Locate the cell with the specified text and output its [x, y] center coordinate. 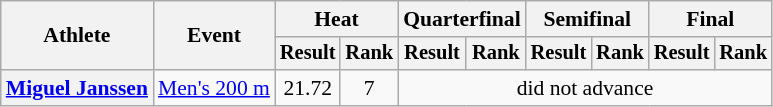
Heat [336, 19]
Athlete [77, 36]
Event [214, 36]
did not advance [585, 88]
Semifinal [588, 19]
21.72 [308, 88]
Men's 200 m [214, 88]
Miguel Janssen [77, 88]
Quarterfinal [462, 19]
7 [369, 88]
Final [710, 19]
